Locate the cell with the specified text and output its [x, y] center coordinate. 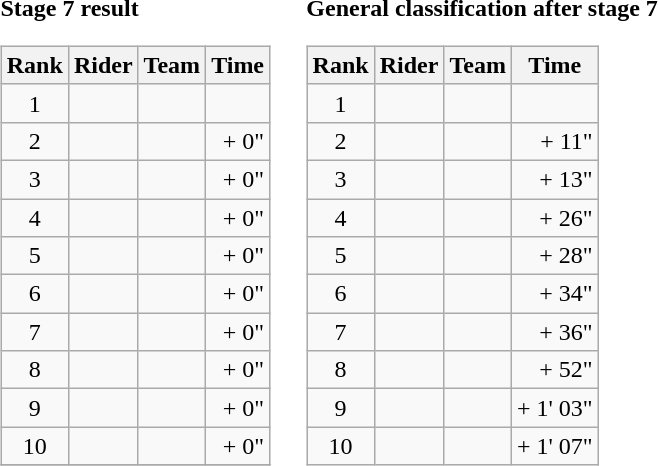
+ 34" [554, 294]
+ 1' 03" [554, 408]
+ 13" [554, 179]
+ 1' 07" [554, 446]
+ 36" [554, 332]
+ 11" [554, 141]
+ 26" [554, 217]
+ 28" [554, 256]
+ 52" [554, 370]
